Search for the cell housing the specified text and yield its (x, y) center coordinate. 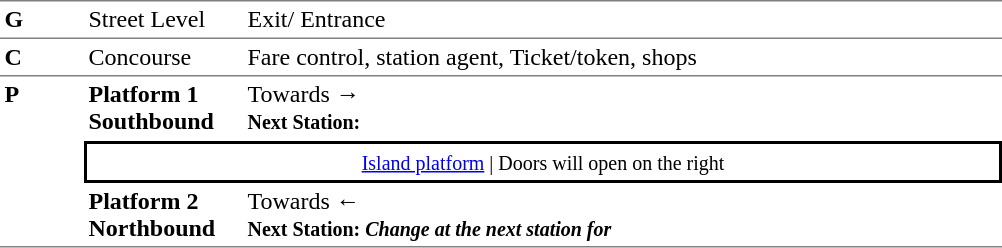
G (42, 20)
Exit/ Entrance (622, 20)
Island platform | Doors will open on the right (543, 162)
Platform 1Southbound (164, 108)
C (42, 58)
P (42, 162)
Towards → Next Station: (622, 108)
Street Level (164, 20)
Fare control, station agent, Ticket/token, shops (622, 58)
Concourse (164, 58)
Towards ← Next Station: Change at the next station for (622, 215)
Platform 2Northbound (164, 215)
